Scan for the cell matching the given text and deliver its (X, Y) coordinate at center. 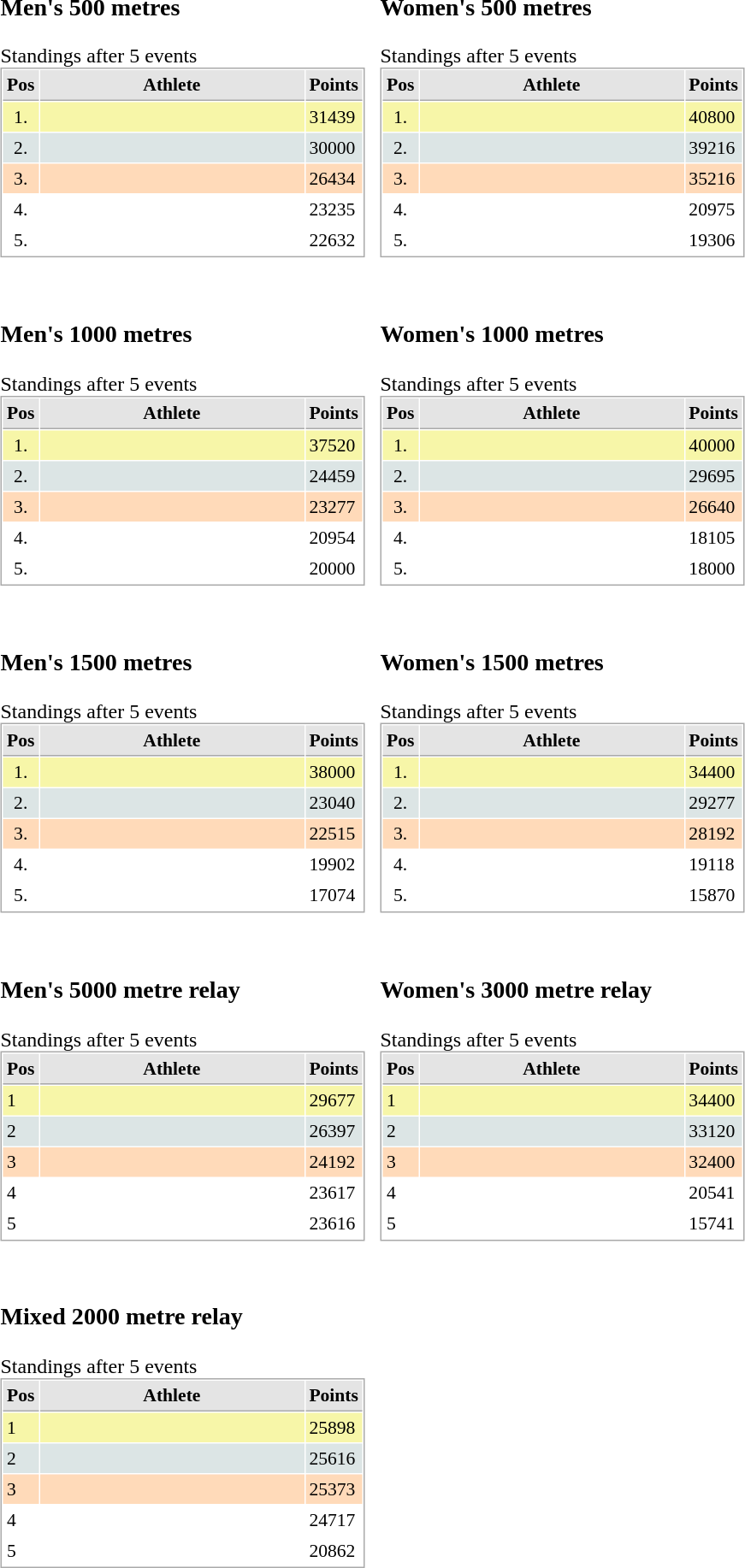
29277 (713, 803)
15870 (713, 895)
19118 (713, 864)
40000 (713, 445)
26434 (334, 179)
26640 (713, 506)
33120 (713, 1131)
20954 (334, 537)
25373 (334, 1489)
24459 (334, 475)
31439 (334, 117)
28192 (713, 834)
22632 (334, 240)
18000 (713, 568)
29677 (334, 1100)
25898 (334, 1428)
23235 (334, 209)
19306 (713, 240)
20000 (334, 568)
22515 (334, 834)
35216 (713, 179)
18105 (713, 537)
20975 (713, 209)
24192 (334, 1162)
39216 (713, 148)
15741 (713, 1223)
32400 (713, 1162)
25616 (334, 1459)
40800 (713, 117)
23040 (334, 803)
20862 (334, 1551)
23617 (334, 1193)
29695 (713, 475)
17074 (334, 895)
19902 (334, 864)
37520 (334, 445)
20541 (713, 1193)
23277 (334, 506)
38000 (334, 772)
30000 (334, 148)
26397 (334, 1131)
23616 (334, 1223)
24717 (334, 1520)
